Output the [x, y] coordinate of the center of the cell containing the given text.  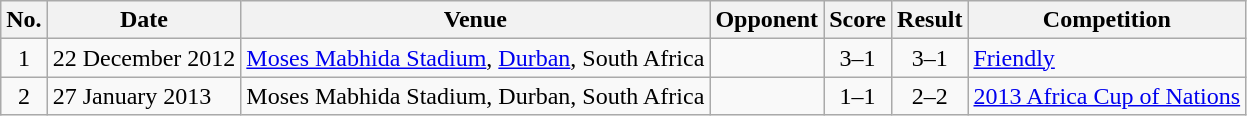
2–2 [930, 96]
2013 Africa Cup of Nations [1107, 96]
No. [24, 20]
1–1 [858, 96]
Score [858, 20]
Venue [476, 20]
27 January 2013 [144, 96]
Opponent [767, 20]
Result [930, 20]
2 [24, 96]
Friendly [1107, 58]
Date [144, 20]
22 December 2012 [144, 58]
1 [24, 58]
Competition [1107, 20]
